Determine the [X, Y] coordinate at the center of the cell enclosing the given text.  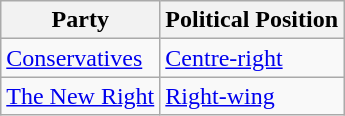
Conservatives [80, 58]
Party [80, 20]
Right-wing [252, 96]
Political Position [252, 20]
The New Right [80, 96]
Centre-right [252, 58]
